Find where the given text appears and provide that cell's center as (X, Y) coordinate. 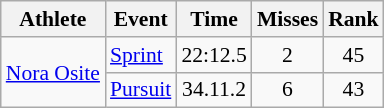
Misses (288, 19)
Athlete (53, 19)
43 (354, 90)
6 (288, 90)
Rank (354, 19)
Sprint (140, 55)
Pursuit (140, 90)
22:12.5 (214, 55)
45 (354, 55)
2 (288, 55)
Time (214, 19)
Nora Osite (53, 72)
34.11.2 (214, 90)
Event (140, 19)
